For the text-containing cell, return its midpoint in (X, Y) coordinate format. 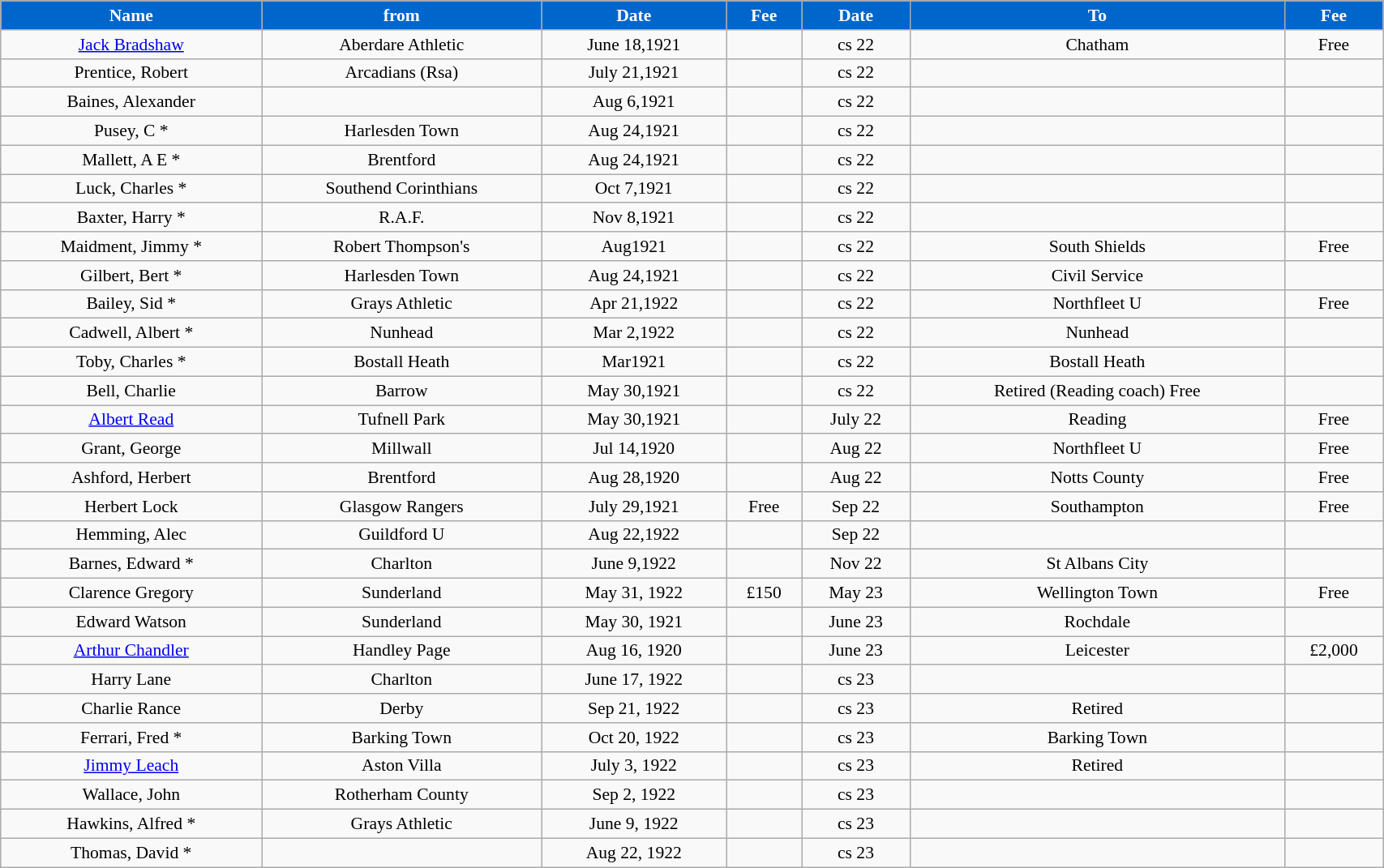
Sep 21, 1922 (634, 708)
£150 (764, 593)
Wallace, John (131, 795)
Jul 14,1920 (634, 449)
Baines, Alexander (131, 102)
Charlie Rance (131, 708)
Ferrari, Fred * (131, 738)
Arcadians (Rsa) (402, 73)
Clarence Gregory (131, 593)
Grant, George (131, 449)
July 29,1921 (634, 507)
from (402, 15)
Aug 6,1921 (634, 102)
Baxter, Harry * (131, 218)
June 9,1922 (634, 564)
June 17, 1922 (634, 680)
Nov 8,1921 (634, 218)
Glasgow Rangers (402, 507)
June 18,1921 (634, 45)
Derby (402, 708)
Reading (1097, 420)
Bailey, Sid * (131, 304)
Mar 2,1922 (634, 333)
Tufnell Park (402, 420)
South Shields (1097, 246)
Barnes, Edward * (131, 564)
Aug1921 (634, 246)
Apr 21,1922 (634, 304)
Aston Villa (402, 766)
Barrow (402, 391)
Arthur Chandler (131, 651)
£2,000 (1333, 651)
Oct 7,1921 (634, 189)
Jack Bradshaw (131, 45)
Jimmy Leach (131, 766)
May 31, 1922 (634, 593)
July 3, 1922 (634, 766)
Oct 20, 1922 (634, 738)
Guildford U (402, 535)
July 22 (856, 420)
Cadwell, Albert * (131, 333)
Southampton (1097, 507)
Aug 22, 1922 (634, 853)
Civil Service (1097, 276)
May 23 (856, 593)
Aug 22,1922 (634, 535)
Prentice, Robert (131, 73)
Toby, Charles * (131, 362)
Notts County (1097, 477)
Bell, Charlie (131, 391)
Aug 16, 1920 (634, 651)
Hemming, Alec (131, 535)
Handley Page (402, 651)
To (1097, 15)
St Albans City (1097, 564)
Millwall (402, 449)
Rotherham County (402, 795)
Thomas, David * (131, 853)
Edward Watson (131, 622)
Mallett, A E * (131, 160)
Hawkins, Alfred * (131, 824)
Name (131, 15)
May 30, 1921 (634, 622)
Southend Corinthians (402, 189)
July 21,1921 (634, 73)
Chatham (1097, 45)
Mar1921 (634, 362)
Ashford, Herbert (131, 477)
Aug 28,1920 (634, 477)
Pusey, C * (131, 131)
Maidment, Jimmy * (131, 246)
Sep 2, 1922 (634, 795)
Retired (Reading coach) Free (1097, 391)
Herbert Lock (131, 507)
Robert Thompson's (402, 246)
Rochdale (1097, 622)
Aberdare Athletic (402, 45)
Leicester (1097, 651)
Harry Lane (131, 680)
R.A.F. (402, 218)
Luck, Charles * (131, 189)
Nov 22 (856, 564)
Gilbert, Bert * (131, 276)
June 9, 1922 (634, 824)
Albert Read (131, 420)
Wellington Town (1097, 593)
